Output the [X, Y] coordinate of the center of the cell containing the given text.  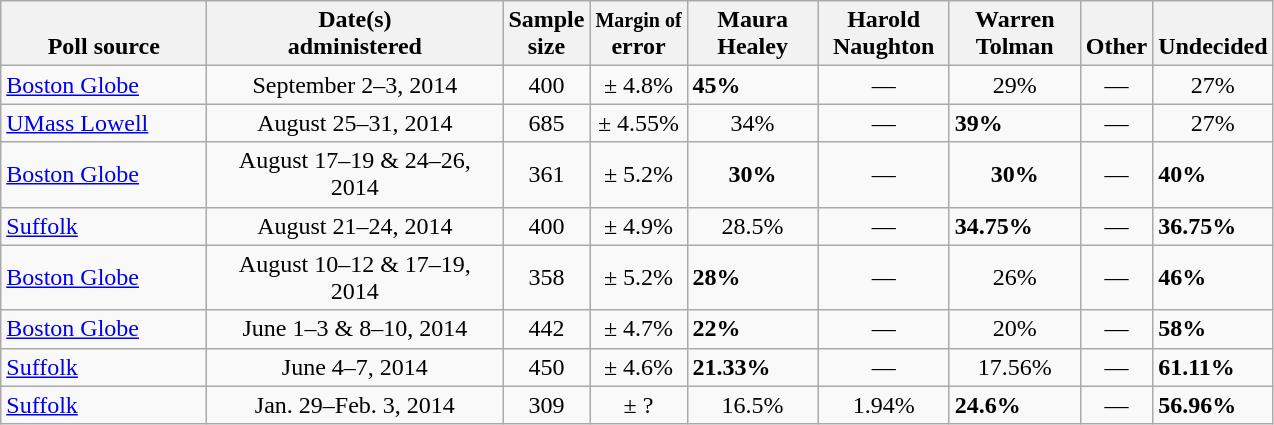
24.6% [1014, 405]
HaroldNaughton [884, 34]
442 [546, 329]
± 4.6% [638, 367]
Poll source [104, 34]
22% [752, 329]
WarrenTolman [1014, 34]
June 4–7, 2014 [355, 367]
61.11% [1213, 367]
46% [1213, 278]
September 2–3, 2014 [355, 85]
21.33% [752, 367]
± ? [638, 405]
34.75% [1014, 226]
17.56% [1014, 367]
28.5% [752, 226]
16.5% [752, 405]
20% [1014, 329]
MauraHealey [752, 34]
56.96% [1213, 405]
Samplesize [546, 34]
UMass Lowell [104, 123]
39% [1014, 123]
August 25–31, 2014 [355, 123]
± 4.8% [638, 85]
45% [752, 85]
± 4.55% [638, 123]
Other [1116, 34]
August 10–12 & 17–19, 2014 [355, 278]
1.94% [884, 405]
June 1–3 & 8–10, 2014 [355, 329]
29% [1014, 85]
Jan. 29–Feb. 3, 2014 [355, 405]
August 17–19 & 24–26, 2014 [355, 174]
26% [1014, 278]
± 4.9% [638, 226]
58% [1213, 329]
450 [546, 367]
Date(s)administered [355, 34]
685 [546, 123]
Margin oferror [638, 34]
40% [1213, 174]
361 [546, 174]
34% [752, 123]
August 21–24, 2014 [355, 226]
358 [546, 278]
28% [752, 278]
± 4.7% [638, 329]
Undecided [1213, 34]
36.75% [1213, 226]
309 [546, 405]
